Determine the [X, Y] coordinate at the center of the cell enclosing the given text.  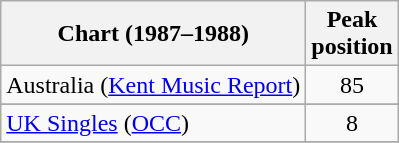
85 [352, 85]
Peakposition [352, 34]
8 [352, 123]
UK Singles (OCC) [154, 123]
Australia (Kent Music Report) [154, 85]
Chart (1987–1988) [154, 34]
